Search for the cell housing the specified text and yield its (X, Y) center coordinate. 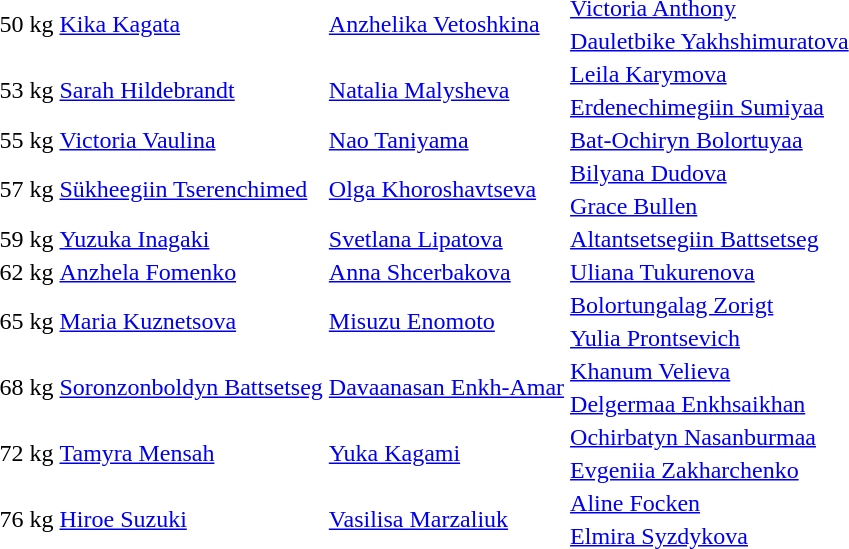
Olga Khoroshavtseva (446, 190)
Misuzu Enomoto (446, 322)
Victoria Vaulina (191, 140)
Anzhela Fomenko (191, 272)
Tamyra Mensah (191, 454)
Anna Shcerbakova (446, 272)
Sarah Hildebrandt (191, 90)
Sükheegiin Tserenchimed (191, 190)
Nao Taniyama (446, 140)
Soronzonboldyn Battsetseg (191, 388)
Maria Kuznetsova (191, 322)
Yuka Kagami (446, 454)
Natalia Malysheva (446, 90)
Davaanasan Enkh-Amar (446, 388)
Svetlana Lipatova (446, 239)
Yuzuka Inagaki (191, 239)
